Scan for the cell matching the given text and deliver its (X, Y) coordinate at center. 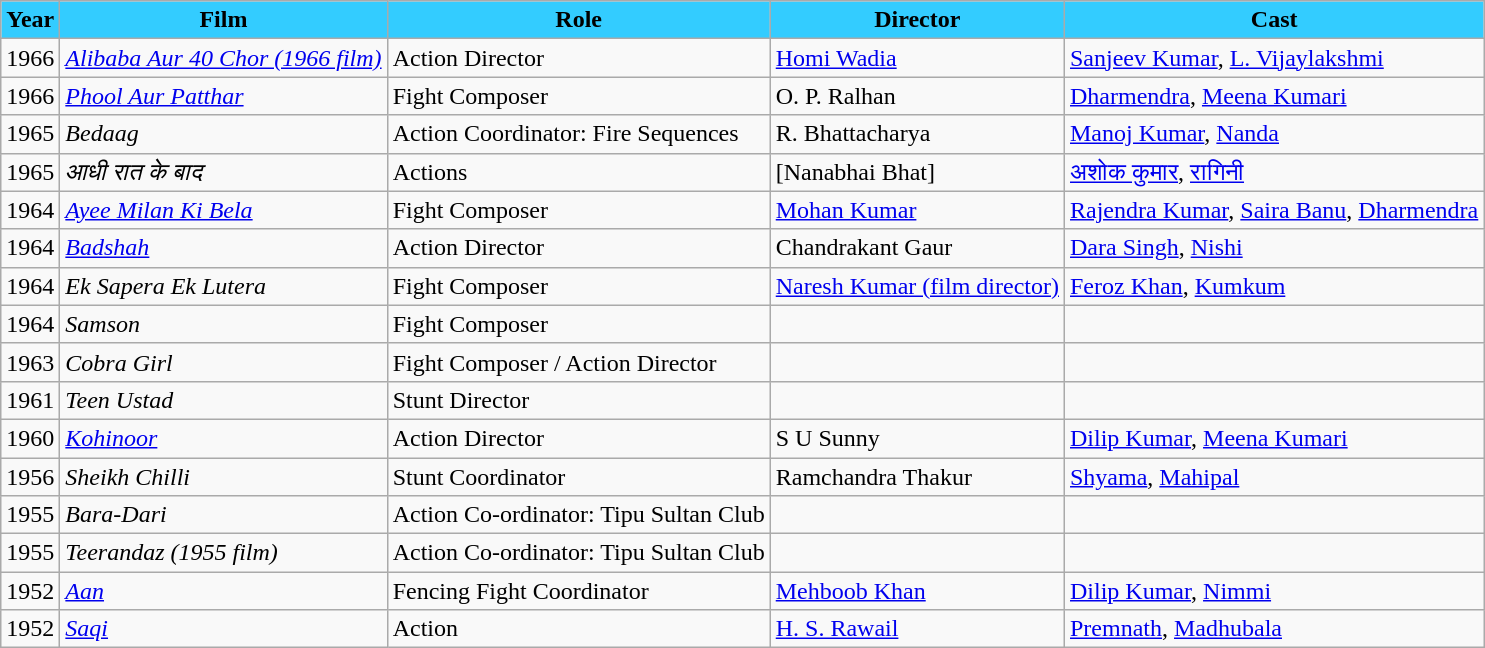
Badshah (224, 248)
Bedaag (224, 134)
Dara Singh, Nishi (1274, 248)
Cobra Girl (224, 362)
Phool Aur Patthar (224, 96)
Homi Wadia (917, 58)
Alibaba Aur 40 Chor (1966 film) (224, 58)
S U Sunny (917, 438)
Saqi (224, 629)
अशोक कुमार, रागिनी (1274, 172)
Stunt Director (578, 400)
R. Bhattacharya (917, 134)
Ek Sapera Ek Lutera (224, 286)
Teerandaz (1955 film) (224, 553)
Ayee Milan Ki Bela (224, 210)
Shyama, Mahipal (1274, 477)
Stunt Coordinator (578, 477)
Fight Composer / Action Director (578, 362)
Film (224, 20)
Fencing Fight Coordinator (578, 591)
Kohinoor (224, 438)
Dilip Kumar, Nimmi (1274, 591)
Naresh Kumar (film director) (917, 286)
Bara-Dari (224, 515)
[Nanabhai Bhat] (917, 172)
Role (578, 20)
Samson (224, 324)
Teen Ustad (224, 400)
Aan (224, 591)
1956 (30, 477)
Cast (1274, 20)
1961 (30, 400)
Actions (578, 172)
Mehboob Khan (917, 591)
1960 (30, 438)
Sheikh Chilli (224, 477)
Director (917, 20)
Chandrakant Gaur (917, 248)
Action Coordinator: Fire Sequences (578, 134)
Year (30, 20)
Sanjeev Kumar, L. Vijaylakshmi (1274, 58)
Premnath, Madhubala (1274, 629)
Action (578, 629)
1963 (30, 362)
H. S. Rawail (917, 629)
Dharmendra, Meena Kumari (1274, 96)
Mohan Kumar (917, 210)
Feroz Khan, Kumkum (1274, 286)
Dilip Kumar, Meena Kumari (1274, 438)
Ramchandra Thakur (917, 477)
Manoj Kumar, Nanda (1274, 134)
O. P. Ralhan (917, 96)
Rajendra Kumar, Saira Banu, Dharmendra (1274, 210)
आधी रात के बाद (224, 172)
